Scan for the cell matching the given text and deliver its (x, y) coordinate at center. 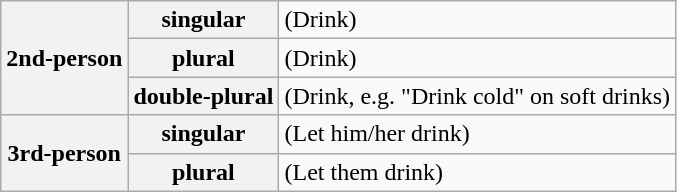
(Let him/her drink) (478, 134)
(Let them drink) (478, 172)
(Drink, e.g. "Drink cold" on soft drinks) (478, 96)
3rd-person (64, 153)
double-plural (204, 96)
2nd-person (64, 58)
